Provide the [x, y] coordinate of the cell's center where the given text is located.  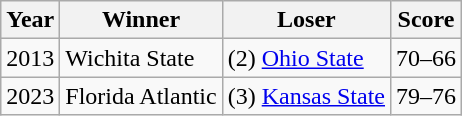
Florida Atlantic [141, 96]
Year [30, 20]
Loser [306, 20]
(2) Ohio State [306, 58]
79–76 [426, 96]
Wichita State [141, 58]
70–66 [426, 58]
2023 [30, 96]
Score [426, 20]
Winner [141, 20]
(3) Kansas State [306, 96]
2013 [30, 58]
